Scan for the cell matching the given text and deliver its [x, y] coordinate at center. 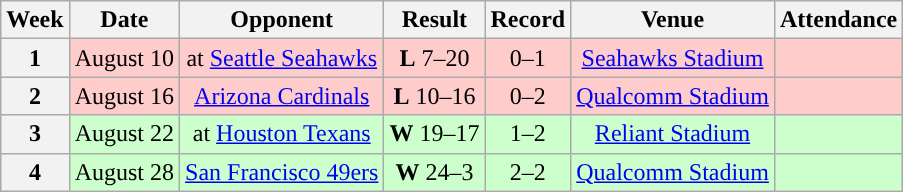
San Francisco 49ers [282, 172]
Attendance [838, 20]
Record [528, 20]
0–1 [528, 58]
Venue [673, 20]
W 24–3 [434, 172]
August 10 [124, 58]
L 10–16 [434, 96]
2 [35, 96]
2–2 [528, 172]
August 16 [124, 96]
Week [35, 20]
1–2 [528, 134]
4 [35, 172]
W 19–17 [434, 134]
Reliant Stadium [673, 134]
Date [124, 20]
at Seattle Seahawks [282, 58]
Seahawks Stadium [673, 58]
August 22 [124, 134]
Opponent [282, 20]
Result [434, 20]
August 28 [124, 172]
3 [35, 134]
L 7–20 [434, 58]
Arizona Cardinals [282, 96]
1 [35, 58]
at Houston Texans [282, 134]
0–2 [528, 96]
